Return (x, y) of the center of cell containing provided text 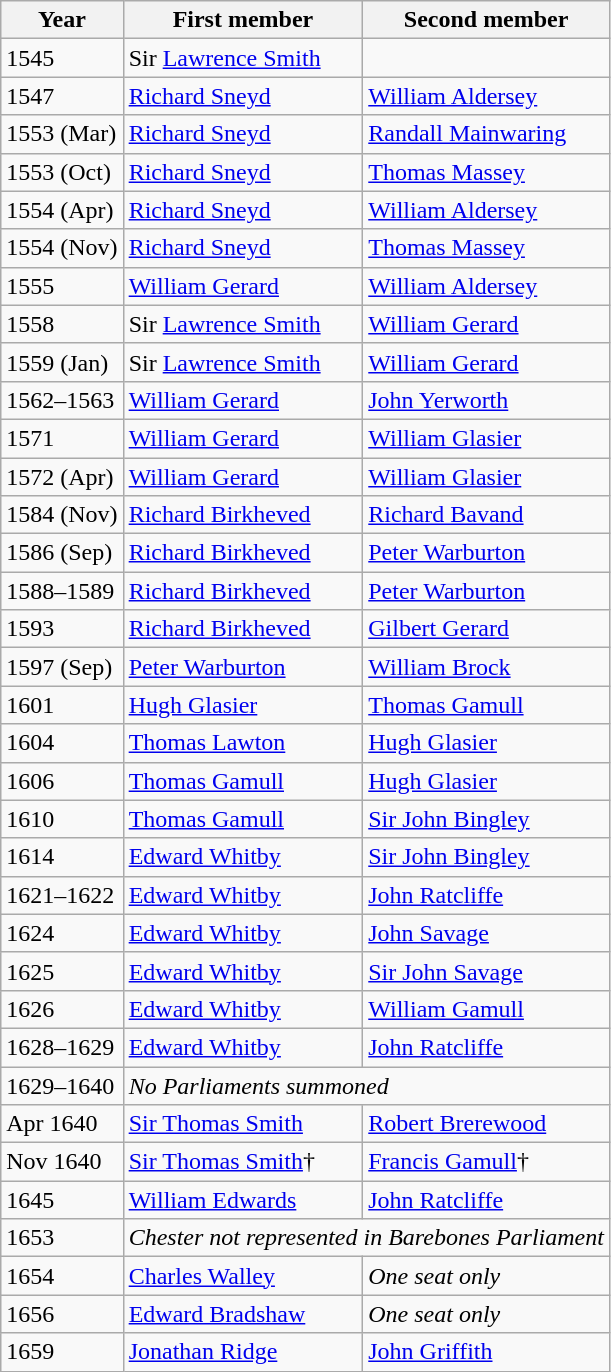
1562–1563 (62, 400)
John Savage (486, 933)
1614 (62, 857)
1559 (Jan) (62, 362)
1597 (Sep) (62, 667)
1584 (Nov) (62, 515)
Randall Mainwaring (486, 134)
Richard Bavand (486, 515)
1555 (62, 286)
1553 (Oct) (62, 172)
Gilbert Gerard (486, 629)
1659 (62, 1352)
1554 (Apr) (62, 210)
1586 (Sep) (62, 553)
1626 (62, 1009)
Year (62, 20)
John Yerworth (486, 400)
Sir John Savage (486, 971)
1624 (62, 933)
1629–1640 (62, 1085)
1645 (62, 1200)
Charles Walley (243, 1276)
John Griffith (486, 1352)
Sir Thomas Smith (243, 1124)
Chester not represented in Barebones Parliament (366, 1238)
1606 (62, 781)
1572 (Apr) (62, 477)
Thomas Lawton (243, 743)
1653 (62, 1238)
Jonathan Ridge (243, 1352)
1554 (Nov) (62, 248)
1547 (62, 96)
1545 (62, 58)
1604 (62, 743)
William Brock (486, 667)
Apr 1640 (62, 1124)
1628–1629 (62, 1047)
1610 (62, 819)
Edward Bradshaw (243, 1314)
William Edwards (243, 1200)
Second member (486, 20)
1656 (62, 1314)
Robert Brerewood (486, 1124)
1593 (62, 629)
1571 (62, 438)
1588–1589 (62, 591)
1601 (62, 705)
Nov 1640 (62, 1162)
Sir Thomas Smith† (243, 1162)
No Parliaments summoned (366, 1085)
William Gamull (486, 1009)
1625 (62, 971)
1553 (Mar) (62, 134)
First member (243, 20)
Francis Gamull† (486, 1162)
1558 (62, 324)
1621–1622 (62, 895)
1654 (62, 1276)
